Return the [X, Y] coordinate for the center point of the cell that contains the specified text.  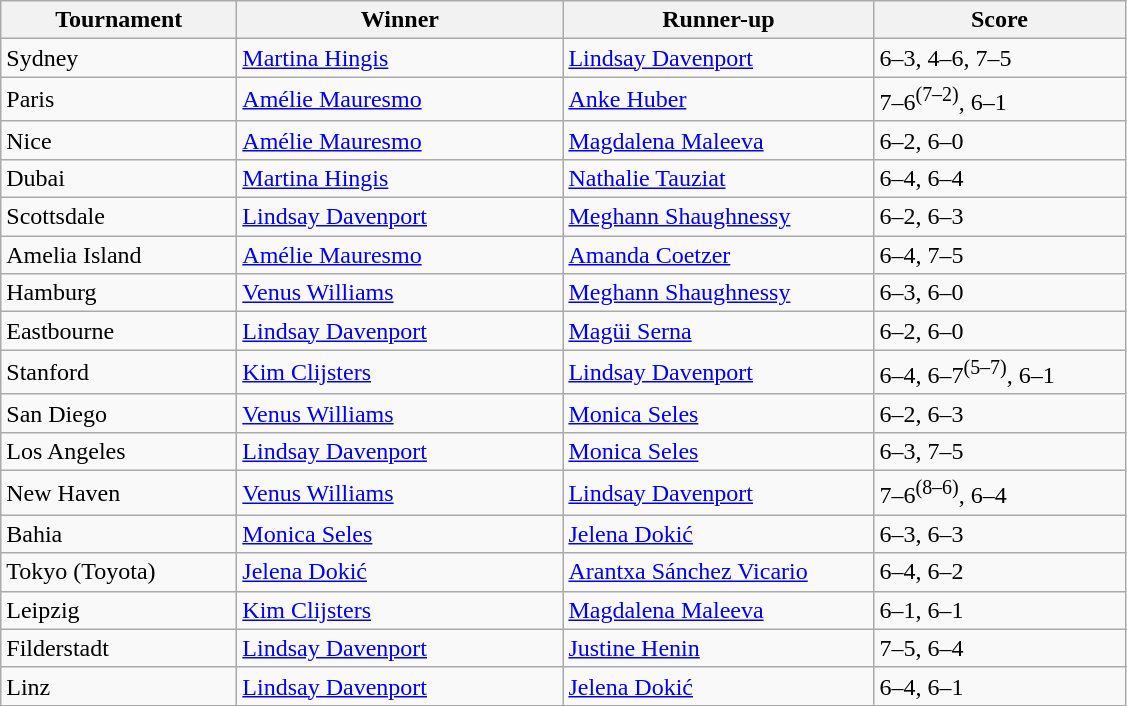
6–1, 6–1 [1000, 610]
Justine Henin [718, 648]
6–4, 6–1 [1000, 686]
Los Angeles [119, 451]
Stanford [119, 372]
6–3, 4–6, 7–5 [1000, 58]
6–3, 7–5 [1000, 451]
Anke Huber [718, 100]
Filderstadt [119, 648]
Linz [119, 686]
Amanda Coetzer [718, 255]
Arantxa Sánchez Vicario [718, 572]
Sydney [119, 58]
6–4, 7–5 [1000, 255]
Magüi Serna [718, 331]
Winner [400, 20]
6–4, 6–2 [1000, 572]
6–3, 6–3 [1000, 534]
Dubai [119, 178]
Tournament [119, 20]
Eastbourne [119, 331]
6–4, 6–4 [1000, 178]
Scottsdale [119, 217]
San Diego [119, 413]
Hamburg [119, 293]
New Haven [119, 492]
Nice [119, 140]
Bahia [119, 534]
Runner-up [718, 20]
Nathalie Tauziat [718, 178]
6–3, 6–0 [1000, 293]
Amelia Island [119, 255]
7–6(7–2), 6–1 [1000, 100]
Paris [119, 100]
7–6(8–6), 6–4 [1000, 492]
7–5, 6–4 [1000, 648]
Tokyo (Toyota) [119, 572]
Score [1000, 20]
Leipzig [119, 610]
6–4, 6–7(5–7), 6–1 [1000, 372]
